Detect which cell encompasses the target text, then output its (x, y) center coordinate. 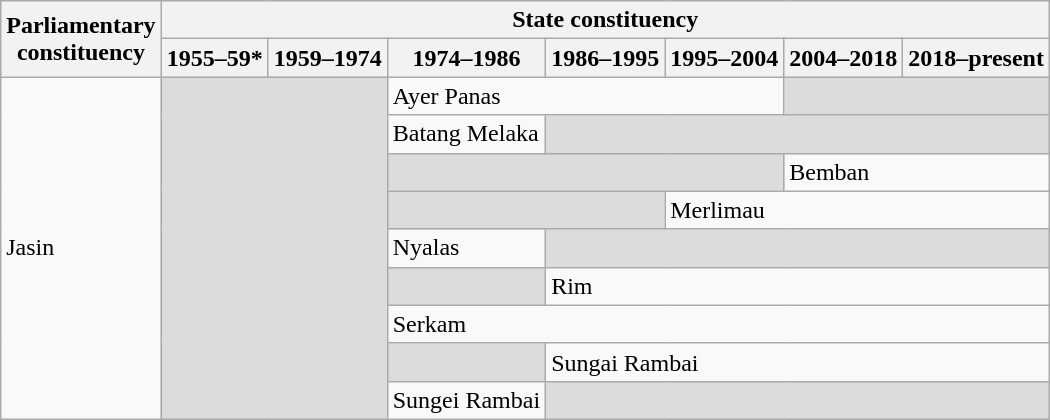
Jasin (81, 248)
Sungei Rambai (466, 400)
Serkam (718, 324)
Rim (798, 286)
Parliamentaryconstituency (81, 39)
Sungai Rambai (798, 362)
Batang Melaka (466, 134)
1995–2004 (724, 58)
Bemban (917, 172)
Merlimau (858, 210)
Nyalas (466, 248)
State constituency (605, 20)
1959–1974 (328, 58)
2004–2018 (844, 58)
1986–1995 (606, 58)
Ayer Panas (586, 96)
1955–59* (214, 58)
1974–1986 (466, 58)
2018–present (976, 58)
